Output the [X, Y] coordinate of the center of the cell containing the given text.  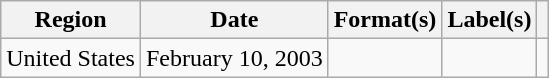
Date [234, 20]
Label(s) [490, 20]
February 10, 2003 [234, 58]
Region [71, 20]
Format(s) [385, 20]
United States [71, 58]
